Capture the cell that displays the provided text and extract its (X, Y) central coordinate. 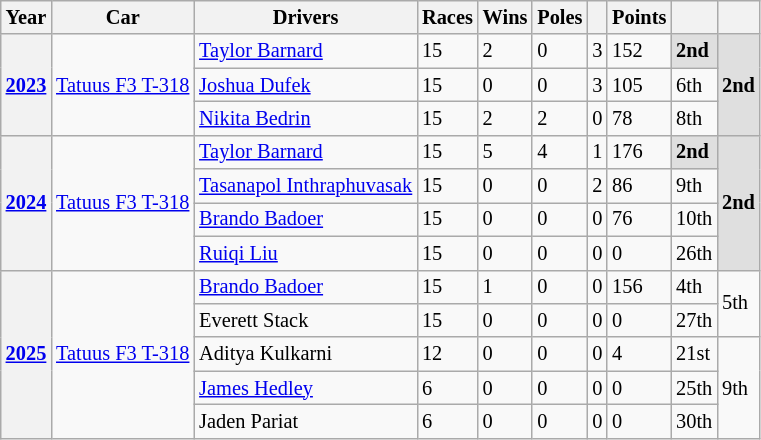
James Hedley (306, 388)
Drivers (306, 17)
78 (639, 118)
Jaden Pariat (306, 421)
86 (639, 186)
5 (506, 152)
Aditya Kulkarni (306, 354)
Ruiqi Liu (306, 253)
Wins (506, 17)
156 (639, 287)
Year (26, 17)
Everett Stack (306, 320)
2023 (26, 84)
152 (639, 51)
21st (694, 354)
Points (639, 17)
12 (448, 354)
2024 (26, 202)
Car (122, 17)
Races (448, 17)
6th (694, 85)
76 (639, 219)
5th (738, 304)
4th (694, 287)
30th (694, 421)
26th (694, 253)
25th (694, 388)
Joshua Dufek (306, 85)
10th (694, 219)
105 (639, 85)
176 (639, 152)
2025 (26, 354)
Tasanapol Inthraphuvasak (306, 186)
27th (694, 320)
8th (694, 118)
Nikita Bedrin (306, 118)
Poles (560, 17)
